Provide the [x, y] coordinate of the cell's center where the given text is located.  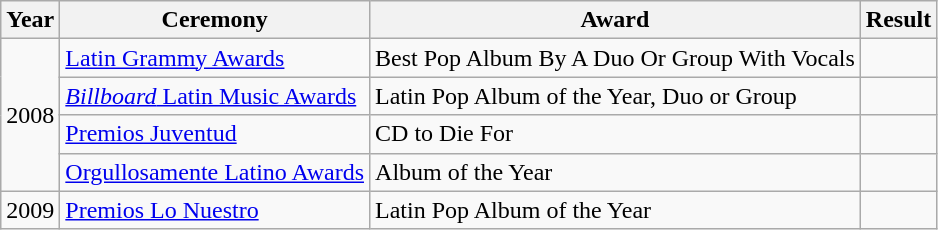
Latin Pop Album of the Year [616, 210]
Result [898, 20]
Premios Lo Nuestro [215, 210]
Album of the Year [616, 172]
Latin Grammy Awards [215, 58]
Best Pop Album By A Duo Or Group With Vocals [616, 58]
Year [30, 20]
Award [616, 20]
Orgullosamente Latino Awards [215, 172]
Premios Juventud [215, 134]
Ceremony [215, 20]
2008 [30, 115]
Billboard Latin Music Awards [215, 96]
2009 [30, 210]
CD to Die For [616, 134]
Latin Pop Album of the Year, Duo or Group [616, 96]
